For the text-containing cell, return its midpoint in [X, Y] coordinate format. 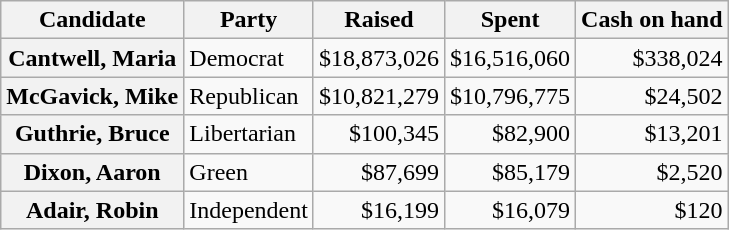
Adair, Robin [92, 210]
$2,520 [652, 172]
$16,199 [378, 210]
$18,873,026 [378, 58]
$87,699 [378, 172]
$16,079 [510, 210]
$24,502 [652, 96]
Party [249, 20]
$10,821,279 [378, 96]
$338,024 [652, 58]
Dixon, Aaron [92, 172]
Libertarian [249, 134]
$13,201 [652, 134]
Democrat [249, 58]
Cantwell, Maria [92, 58]
$16,516,060 [510, 58]
Cash on hand [652, 20]
Green [249, 172]
$82,900 [510, 134]
McGavick, Mike [92, 96]
Spent [510, 20]
Raised [378, 20]
$10,796,775 [510, 96]
$100,345 [378, 134]
$120 [652, 210]
$85,179 [510, 172]
Candidate [92, 20]
Independent [249, 210]
Republican [249, 96]
Guthrie, Bruce [92, 134]
